Scan for the cell matching the given text and deliver its (X, Y) coordinate at center. 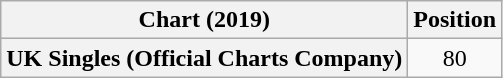
UK Singles (Official Charts Company) (204, 58)
Position (455, 20)
80 (455, 58)
Chart (2019) (204, 20)
